Capture the cell that displays the provided text and extract its [X, Y] central coordinate. 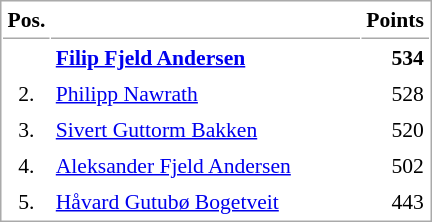
Points [396, 21]
528 [396, 93]
Philipp Nawrath [206, 93]
520 [396, 129]
Håvard Gutubø Bogetveit [206, 201]
Filip Fjeld Andersen [206, 57]
534 [396, 57]
502 [396, 165]
Aleksander Fjeld Andersen [206, 165]
443 [396, 201]
4. [26, 165]
5. [26, 201]
3. [26, 129]
Sivert Guttorm Bakken [206, 129]
Pos. [26, 21]
2. [26, 93]
